Locate the cell with the specified text and output its [X, Y] center coordinate. 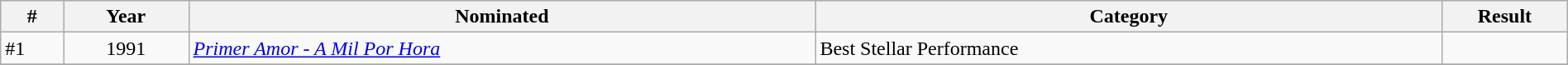
1991 [126, 48]
Year [126, 17]
Category [1129, 17]
Primer Amor - A Mil Por Hora [502, 48]
Result [1505, 17]
# [32, 17]
Nominated [502, 17]
#1 [32, 48]
Best Stellar Performance [1129, 48]
